Return (x, y) of the center of cell containing provided text 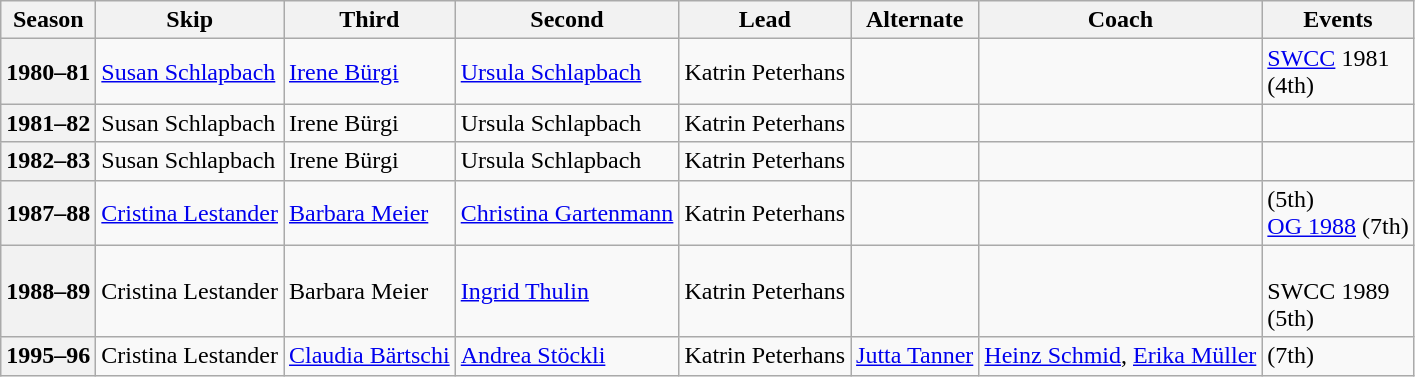
Heinz Schmid, Erika Müller (1120, 356)
1988–89 (48, 291)
SWCC 1989 (5th) (1338, 291)
Second (567, 20)
Season (48, 20)
Jutta Tanner (915, 356)
Coach (1120, 20)
(5th)OG 1988 (7th) (1338, 212)
(7th) (1338, 356)
1980–81 (48, 72)
Andrea Stöckli (567, 356)
1995–96 (48, 356)
SWCC 1981 (4th) (1338, 72)
Third (370, 20)
1982–83 (48, 161)
Lead (765, 20)
1987–88 (48, 212)
Skip (190, 20)
Alternate (915, 20)
Claudia Bärtschi (370, 356)
Christina Gartenmann (567, 212)
1981–82 (48, 123)
Ingrid Thulin (567, 291)
Events (1338, 20)
